Identify which cell holds the provided text, then report its (X, Y) central coordinate. 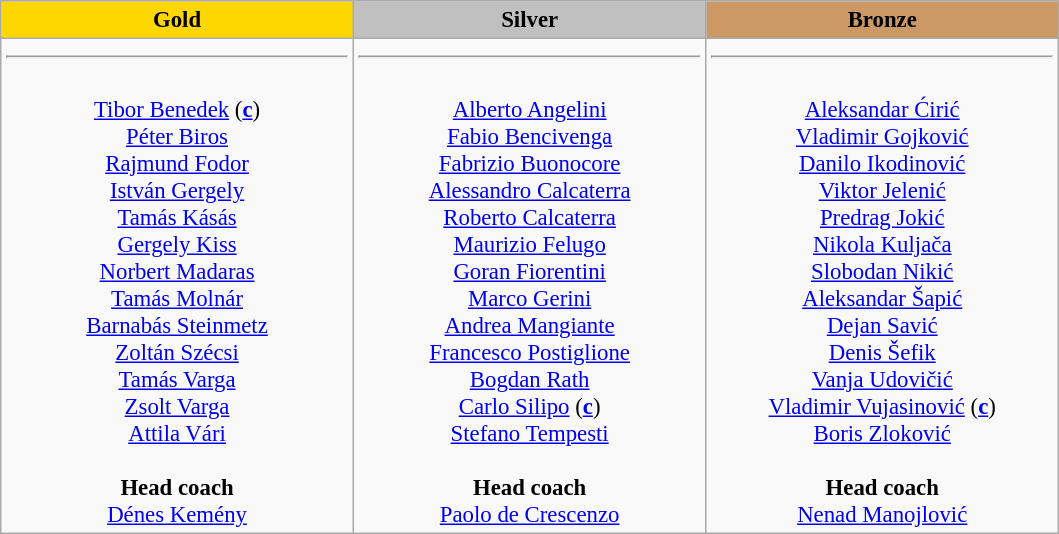
Silver (530, 20)
Gold (178, 20)
Bronze (882, 20)
